Extract the [X, Y] coordinate from the center of the cell holding the provided text.  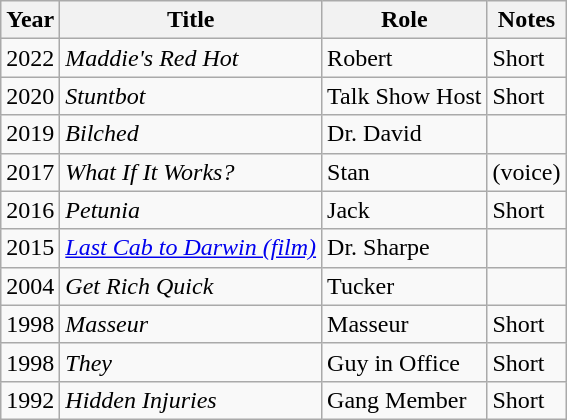
Maddie's Red Hot [191, 58]
They [191, 362]
Jack [404, 210]
2004 [30, 286]
Stuntbot [191, 96]
Robert [404, 58]
Year [30, 20]
Talk Show Host [404, 96]
Tucker [404, 286]
Last Cab to Darwin (film) [191, 248]
Gang Member [404, 400]
2020 [30, 96]
2016 [30, 210]
2017 [30, 172]
Bilched [191, 134]
Dr. David [404, 134]
Guy in Office [404, 362]
Title [191, 20]
What If It Works? [191, 172]
1992 [30, 400]
Get Rich Quick [191, 286]
Notes [526, 20]
Stan [404, 172]
Hidden Injuries [191, 400]
2015 [30, 248]
2022 [30, 58]
Role [404, 20]
2019 [30, 134]
Petunia [191, 210]
Dr. Sharpe [404, 248]
(voice) [526, 172]
